Detect which cell encompasses the target text, then output its [X, Y] center coordinate. 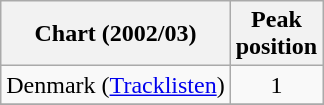
1 [276, 85]
Denmark (Tracklisten) [116, 85]
Peakposition [276, 34]
Chart (2002/03) [116, 34]
